Find where the given text appears and provide that cell's center as (X, Y) coordinate. 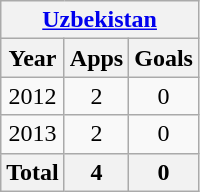
Goals (164, 58)
Total (33, 172)
Apps (96, 58)
2012 (33, 96)
Uzbekistan (100, 20)
2013 (33, 134)
Year (33, 58)
4 (96, 172)
